Capture the cell that displays the provided text and extract its (x, y) central coordinate. 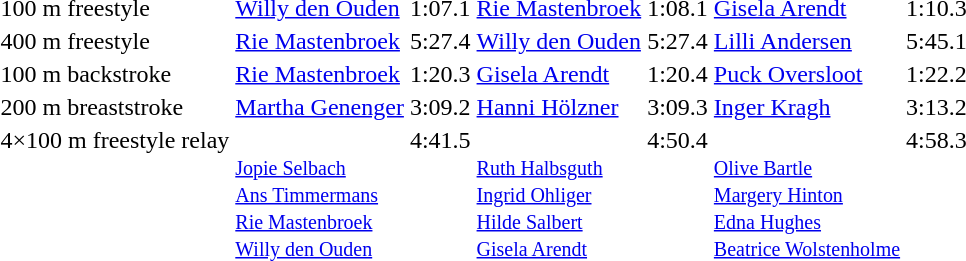
Martha Genenger (320, 107)
3:09.2 (440, 107)
Willy den Ouden (559, 41)
1:20.4 (678, 74)
Lilli Andersen (806, 41)
1:20.3 (440, 74)
Puck Oversloot (806, 74)
3:09.3 (678, 107)
Gisela Arendt (559, 74)
Inger Kragh (806, 107)
Hanni Hölzner (559, 107)
